Pinpoint the cell where the given text exists, returning its [X, Y] midpoint coordinate. 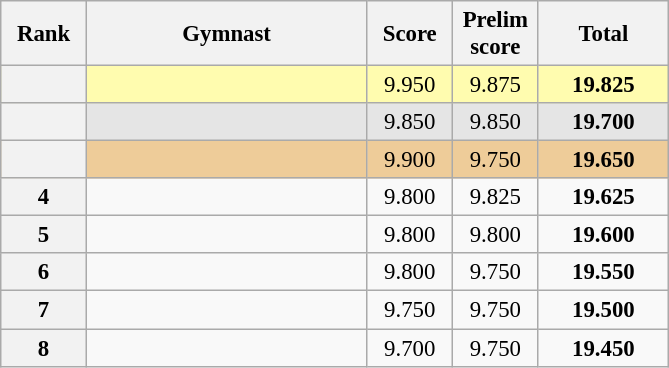
19.625 [604, 197]
7 [44, 310]
19.500 [604, 310]
9.950 [410, 85]
Gymnast [226, 34]
19.450 [604, 348]
8 [44, 348]
Prelim score [496, 34]
Rank [44, 34]
9.875 [496, 85]
4 [44, 197]
19.700 [604, 122]
5 [44, 235]
19.825 [604, 85]
6 [44, 273]
19.650 [604, 160]
Score [410, 34]
19.550 [604, 273]
9.825 [496, 197]
9.900 [410, 160]
9.700 [410, 348]
Total [604, 34]
19.600 [604, 235]
